Provide the (X, Y) coordinate of the cell's center where the given text is located.  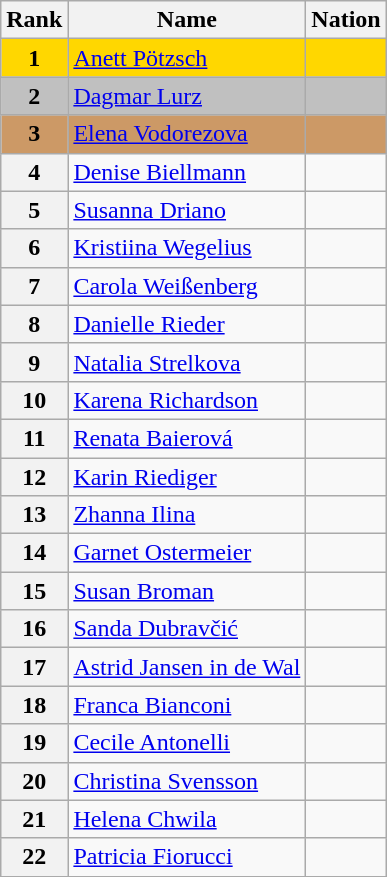
Astrid Jansen in de Wal (187, 667)
19 (34, 743)
14 (34, 553)
Karin Riediger (187, 477)
Danielle Rieder (187, 324)
10 (34, 400)
Natalia Strelkova (187, 362)
20 (34, 781)
Karena Richardson (187, 400)
Rank (34, 20)
Zhanna Ilina (187, 515)
13 (34, 515)
1 (34, 58)
21 (34, 819)
Susanna Driano (187, 210)
Nation (346, 20)
Elena Vodorezova (187, 134)
Helena Chwila (187, 819)
2 (34, 96)
7 (34, 286)
Denise Biellmann (187, 172)
12 (34, 477)
Patricia Fiorucci (187, 857)
Anett Pötzsch (187, 58)
4 (34, 172)
5 (34, 210)
17 (34, 667)
16 (34, 629)
Name (187, 20)
Kristiina Wegelius (187, 248)
Christina Svensson (187, 781)
Dagmar Lurz (187, 96)
Franca Bianconi (187, 705)
Garnet Ostermeier (187, 553)
Cecile Antonelli (187, 743)
15 (34, 591)
11 (34, 438)
6 (34, 248)
Renata Baierová (187, 438)
Carola Weißenberg (187, 286)
22 (34, 857)
8 (34, 324)
9 (34, 362)
Sanda Dubravčić (187, 629)
Susan Broman (187, 591)
3 (34, 134)
18 (34, 705)
